Provide the (x, y) coordinate of the cell's center where the given text is located.  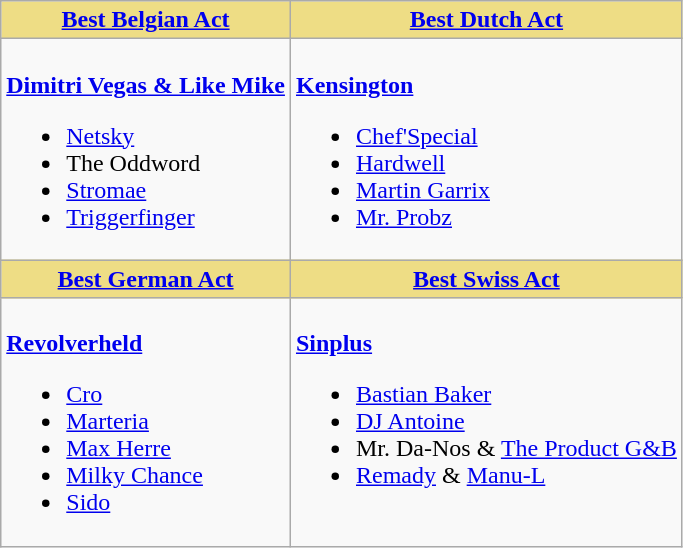
RevolverheldCroMarteriaMax HerreMilky ChanceSido (146, 422)
Best Swiss Act (486, 279)
Best Belgian Act (146, 20)
KensingtonChef'SpecialHardwellMartin GarrixMr. Probz (486, 150)
Dimitri Vegas & Like MikeNetskyThe OddwordStromaeTriggerfinger (146, 150)
SinplusBastian BakerDJ AntoineMr. Da-Nos & The Product G&BRemady & Manu-L (486, 422)
Best Dutch Act (486, 20)
Best German Act (146, 279)
